Return the (x, y) coordinate for the center point of the cell that contains the specified text.  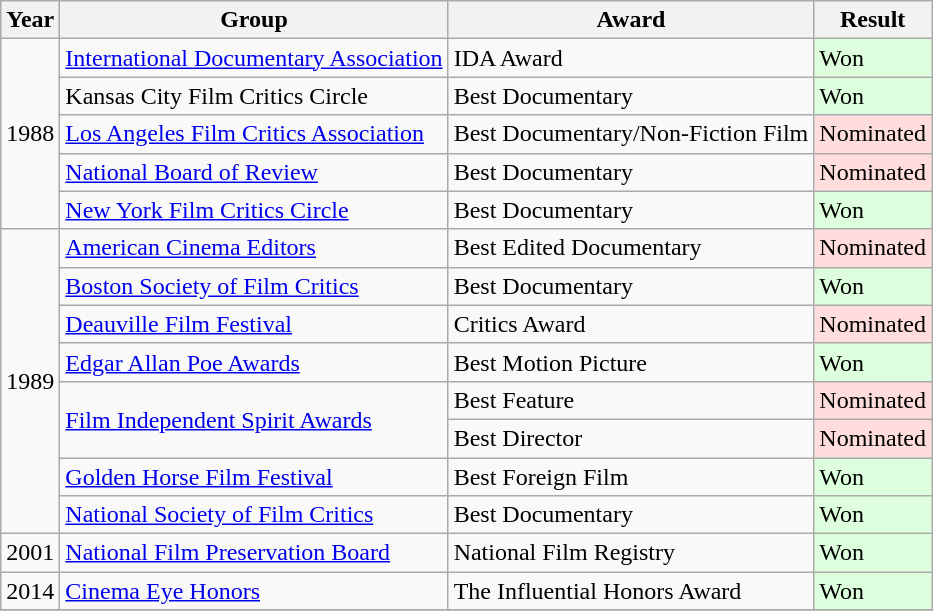
National Film Preservation Board (254, 553)
Los Angeles Film Critics Association (254, 134)
Best Foreign Film (631, 477)
2001 (30, 553)
Critics Award (631, 324)
Result (873, 20)
1988 (30, 134)
New York Film Critics Circle (254, 210)
Group (254, 20)
Golden Horse Film Festival (254, 477)
Boston Society of Film Critics (254, 286)
Best Documentary/Non-Fiction Film (631, 134)
National Film Registry (631, 553)
Best Edited Documentary (631, 248)
National Society of Film Critics (254, 515)
Cinema Eye Honors (254, 591)
IDA Award (631, 58)
Best Motion Picture (631, 362)
2014 (30, 591)
Best Feature (631, 400)
National Board of Review (254, 172)
Year (30, 20)
Best Director (631, 438)
Deauville Film Festival (254, 324)
American Cinema Editors (254, 248)
Edgar Allan Poe Awards (254, 362)
Film Independent Spirit Awards (254, 419)
1989 (30, 381)
Kansas City Film Critics Circle (254, 96)
The Influential Honors Award (631, 591)
Award (631, 20)
International Documentary Association (254, 58)
